Locate the cell with the specified text and output its [X, Y] center coordinate. 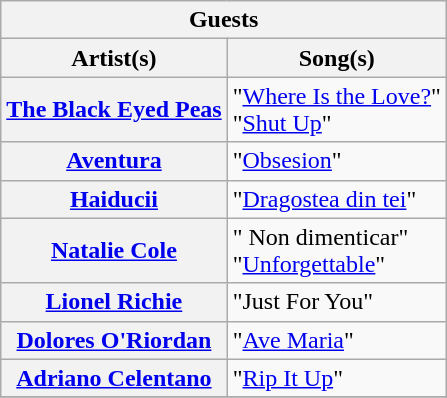
Artist(s) [114, 58]
"Obsesion" [336, 161]
Lionel Richie [114, 302]
"Where Is the Love?""Shut Up" [336, 110]
Haiducii [114, 199]
The Black Eyed Peas [114, 110]
Natalie Cole [114, 250]
"Dragostea din tei" [336, 199]
" Non dimenticar""Unforgettable" [336, 250]
"Just For You" [336, 302]
Adriano Celentano [114, 378]
Aventura [114, 161]
"Rip It Up" [336, 378]
Guests [224, 20]
"Ave Maria" [336, 340]
Song(s) [336, 58]
Dolores O'Riordan [114, 340]
